Pinpoint the cell where the given text exists, returning its [x, y] midpoint coordinate. 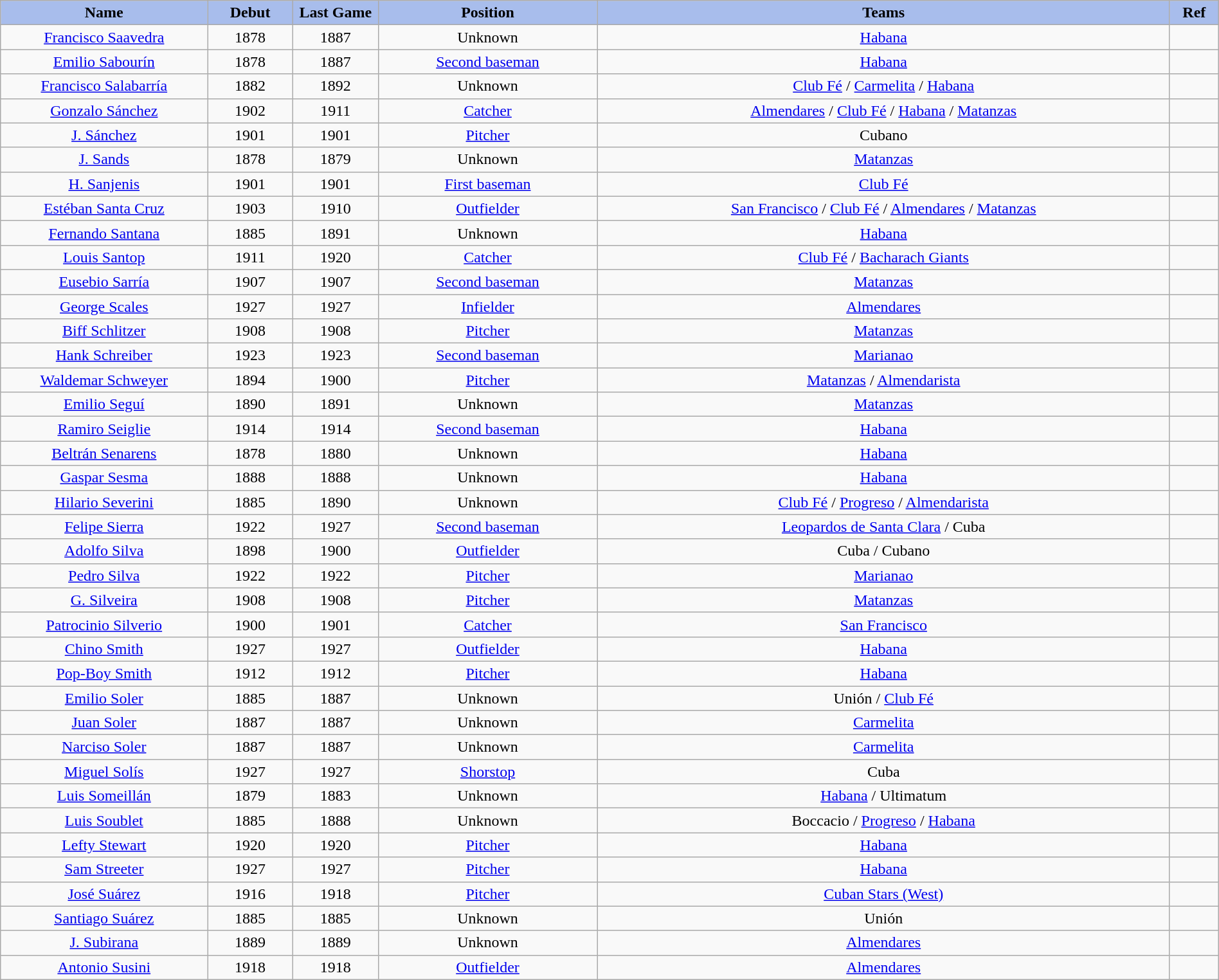
Matanzas / Almendarista [883, 380]
Chino Smith [104, 649]
First baseman [487, 184]
Pedro Silva [104, 576]
Fernando Santana [104, 233]
1902 [251, 111]
Boccacio / Progreso / Habana [883, 821]
Waldemar Schweyer [104, 380]
G. Silveira [104, 600]
1903 [251, 208]
1892 [336, 86]
1894 [251, 380]
Antonio Susini [104, 967]
Estéban Santa Cruz [104, 208]
Habana / Ultimatum [883, 796]
Cubano [883, 135]
Ref [1194, 13]
San Francisco [883, 624]
Club Fé [883, 184]
Club Fé / Bacharach Giants [883, 257]
Unión [883, 918]
Hank Schreiber [104, 356]
Last Game [336, 13]
Biff Schlitzer [104, 331]
Debut [251, 13]
J. Subirana [104, 943]
Eusebio Sarría [104, 282]
Emilio Seguí [104, 404]
Name [104, 13]
Narciso Soler [104, 747]
Teams [883, 13]
Cuba [883, 772]
1882 [251, 86]
J. Sands [104, 159]
Luis Soublet [104, 821]
Pop-Boy Smith [104, 673]
1910 [336, 208]
Position [487, 13]
Cuba / Cubano [883, 551]
1898 [251, 551]
Almendares / Club Fé / Habana / Matanzas [883, 111]
Louis Santop [104, 257]
Santiago Suárez [104, 918]
Francisco Salabarría [104, 86]
San Francisco / Club Fé / Almendares / Matanzas [883, 208]
Emilio Soler [104, 698]
Felipe Sierra [104, 527]
José Suárez [104, 894]
Cuban Stars (West) [883, 894]
Unión / Club Fé [883, 698]
Juan Soler [104, 723]
Patrocinio Silverio [104, 624]
Hilario Severini [104, 502]
Miguel Solís [104, 772]
Club Fé / Progreso / Almendarista [883, 502]
Infielder [487, 307]
Shorstop [487, 772]
Luis Someillán [104, 796]
1883 [336, 796]
Sam Streeter [104, 869]
H. Sanjenis [104, 184]
Ramiro Seiglie [104, 429]
Leopardos de Santa Clara / Cuba [883, 527]
Gaspar Sesma [104, 478]
Club Fé / Carmelita / Habana [883, 86]
Francisco Saavedra [104, 37]
Beltrán Senarens [104, 453]
Emilio Sabourín [104, 62]
Lefty Stewart [104, 845]
J. Sánchez [104, 135]
1880 [336, 453]
1916 [251, 894]
George Scales [104, 307]
Adolfo Silva [104, 551]
Gonzalo Sánchez [104, 111]
